Find where the given text appears and provide that cell's center as (X, Y) coordinate. 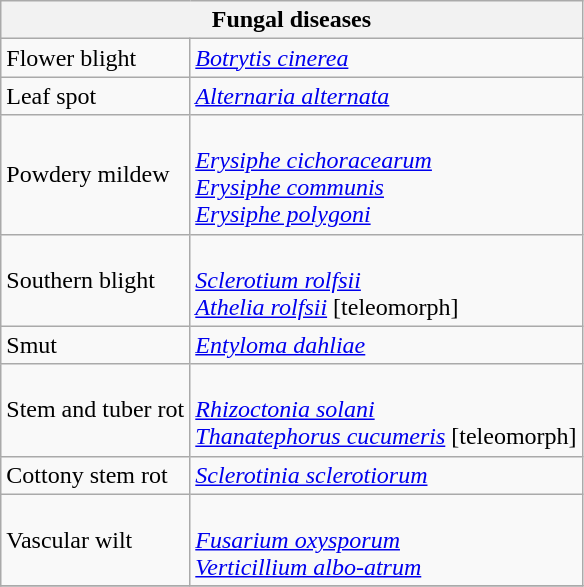
Erysiphe cichoracearum Erysiphe communis Erysiphe polygoni (386, 174)
Botrytis cinerea (386, 58)
Fusarium oxysporum Verticillium albo-atrum (386, 540)
Leaf spot (96, 96)
Alternaria alternata (386, 96)
Flower blight (96, 58)
Vascular wilt (96, 540)
Powdery mildew (96, 174)
Rhizoctonia solani Thanatephorus cucumeris [teleomorph] (386, 410)
Southern blight (96, 280)
Smut (96, 345)
Sclerotium rolfsii Athelia rolfsii [teleomorph] (386, 280)
Fungal diseases (292, 20)
Entyloma dahliae (386, 345)
Cottony stem rot (96, 475)
Sclerotinia sclerotiorum (386, 475)
Stem and tuber rot (96, 410)
